Search for the cell housing the specified text and yield its [X, Y] center coordinate. 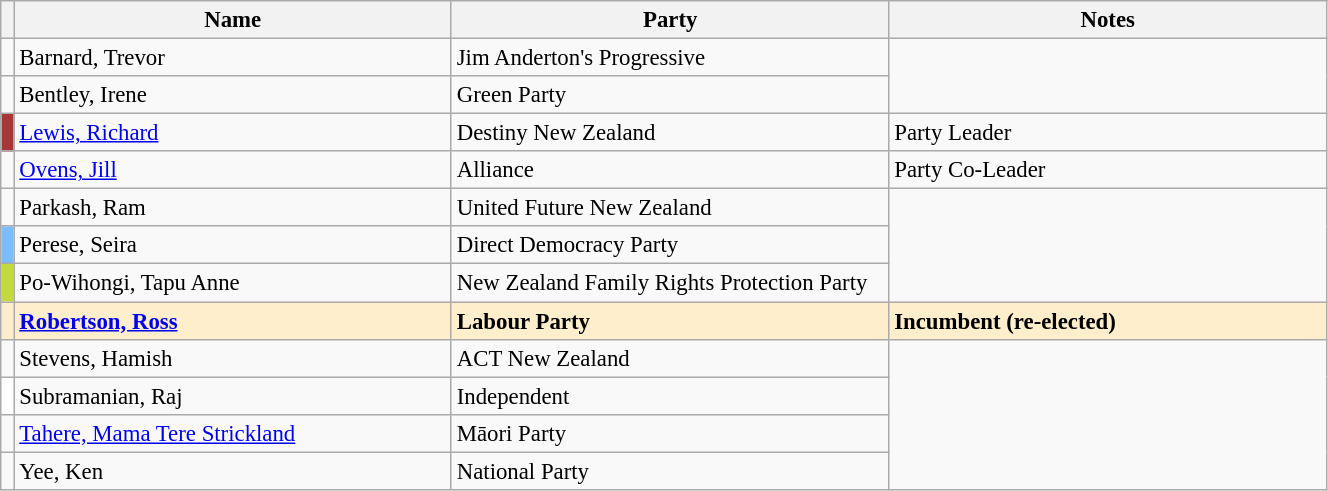
Barnard, Trevor [232, 58]
Stevens, Hamish [232, 358]
Direct Democracy Party [670, 245]
Robertson, Ross [232, 321]
Po-Wihongi, Tapu Anne [232, 283]
Subramanian, Raj [232, 396]
Name [232, 20]
Notes [1108, 20]
Party [670, 20]
Jim Anderton's Progressive [670, 58]
Green Party [670, 95]
Independent [670, 396]
Party Leader [1108, 133]
United Future New Zealand [670, 208]
Yee, Ken [232, 471]
Bentley, Irene [232, 95]
ACT New Zealand [670, 358]
Destiny New Zealand [670, 133]
Parkash, Ram [232, 208]
New Zealand Family Rights Protection Party [670, 283]
Alliance [670, 170]
Party Co-Leader [1108, 170]
Incumbent (re-elected) [1108, 321]
Perese, Seira [232, 245]
Labour Party [670, 321]
Lewis, Richard [232, 133]
National Party [670, 471]
Ovens, Jill [232, 170]
Māori Party [670, 433]
Tahere, Mama Tere Strickland [232, 433]
